Search for the cell housing the specified text and yield its [x, y] center coordinate. 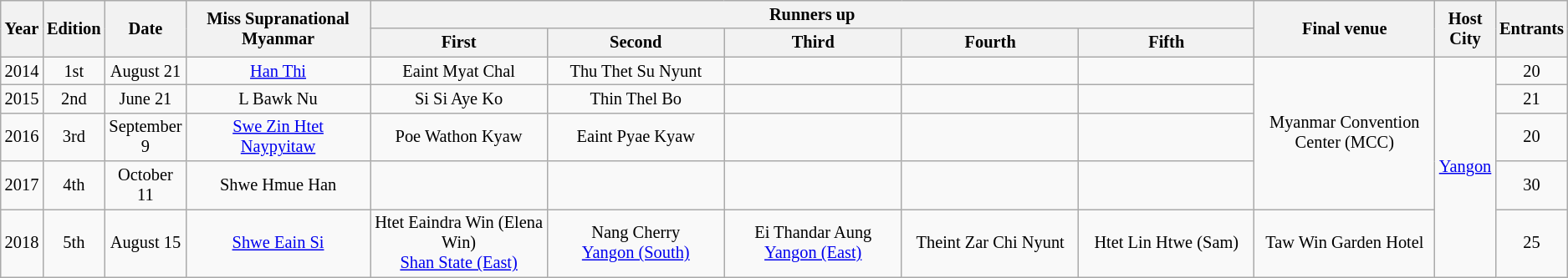
October 11 [146, 185]
Edition [74, 28]
Fifth [1167, 43]
Swe Zin Htet Naypyitaw [278, 137]
Date [146, 28]
3rd [74, 137]
Miss Supranational Myanmar [278, 28]
August 21 [146, 71]
Poe Wathon Kyaw [459, 137]
30 [1532, 185]
2nd [74, 99]
Final venue [1345, 28]
Nang Cherry Yangon (South) [636, 243]
L Bawk Nu [278, 99]
June 21 [146, 99]
Year [22, 28]
Eaint Pyae Kyaw [636, 137]
Ei Thandar Aung Yangon (East) [813, 243]
4th [74, 185]
2017 [22, 185]
2016 [22, 137]
Second [636, 43]
Si Si Aye Ko [459, 99]
First [459, 43]
Host City [1465, 28]
Thu Thet Su Nyunt [636, 71]
5th [74, 243]
Fourth [990, 43]
Taw Win Garden Hotel [1345, 243]
Han Thi [278, 71]
2014 [22, 71]
21 [1532, 99]
Thin Thel Bo [636, 99]
Runners up [813, 14]
Htet Lin Htwe (Sam) [1167, 243]
Yangon [1465, 167]
Eaint Myat Chal [459, 71]
August 15 [146, 243]
Entrants [1532, 28]
September 9 [146, 137]
2015 [22, 99]
2018 [22, 243]
Theint Zar Chi Nyunt [990, 243]
Shwe Eain Si [278, 243]
Third [813, 43]
Shwe Hmue Han [278, 185]
Htet Eaindra Win (Elena Win) Shan State (East) [459, 243]
25 [1532, 243]
Myanmar Convention Center (MCC) [1345, 134]
1st [74, 71]
